From the cell containing the given text, extract its center point as [X, Y] coordinate. 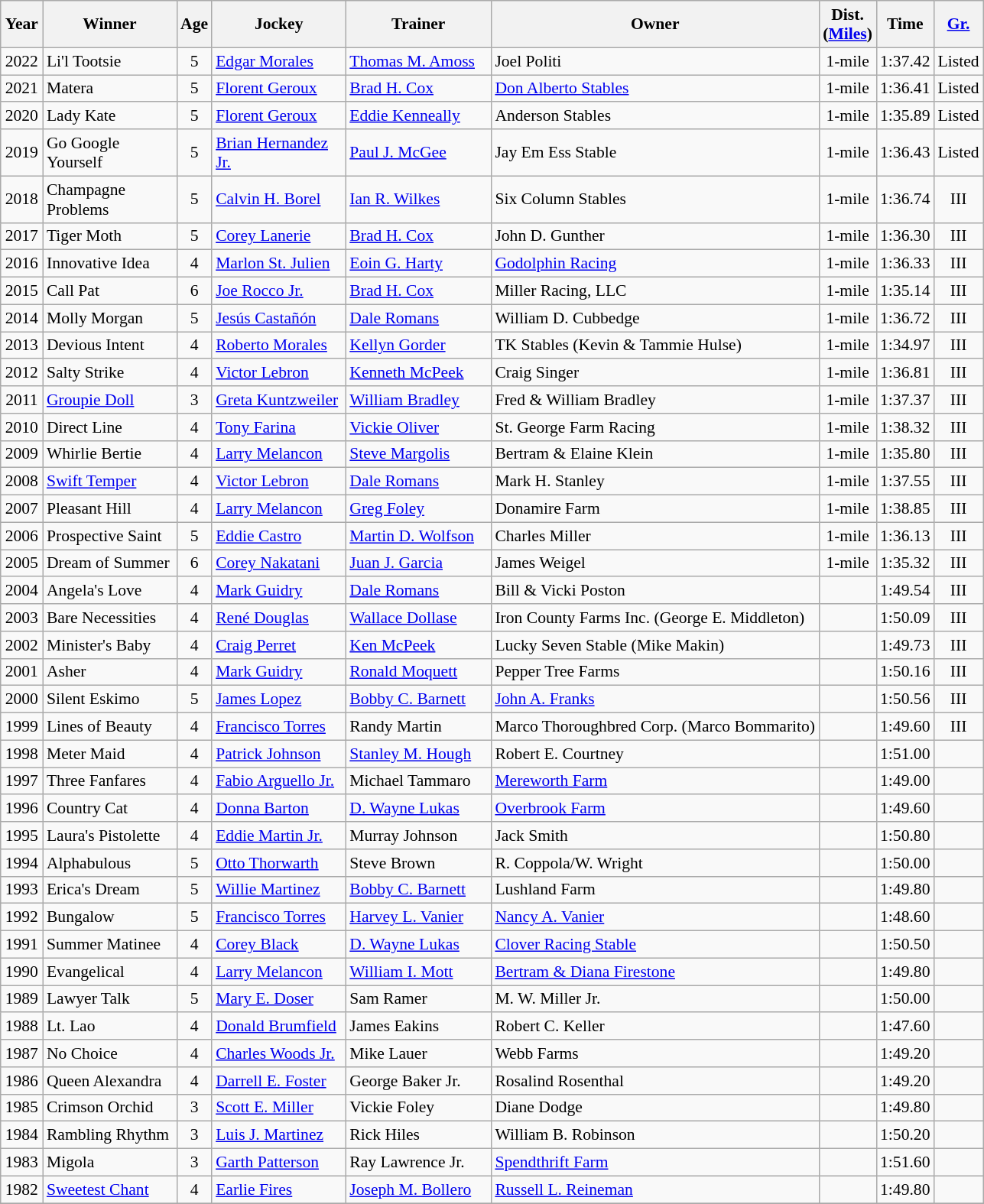
William D. Cubbedge [654, 318]
Angela's Love [110, 591]
Gr. [958, 24]
Luis J. Martinez [278, 1135]
2008 [21, 482]
1997 [21, 781]
Alphabulous [110, 863]
John A. Franks [654, 699]
Harvey L. Vanier [418, 917]
Eddie Castro [278, 536]
Randy Martin [418, 727]
Dist. (Miles) [847, 24]
Evangelical [110, 972]
Groupie Doll [110, 400]
Tony Farina [278, 427]
William Bradley [418, 400]
Willie Martinez [278, 890]
Patrick Johnson [278, 754]
1992 [21, 917]
2001 [21, 672]
Lucky Seven Stable (Mike Makin) [654, 645]
Ray Lawrence Jr. [418, 1163]
René Douglas [278, 618]
2011 [21, 400]
1983 [21, 1163]
No Choice [110, 1053]
Kellyn Gorder [418, 346]
Devious Intent [110, 346]
1:48.60 [905, 917]
Robert E. Courtney [654, 754]
Earlie Fires [278, 1189]
Trainer [418, 24]
Joe Rocco Jr. [278, 291]
Call Pat [110, 291]
Salty Strike [110, 373]
St. George Farm Racing [654, 427]
Bungalow [110, 917]
2014 [21, 318]
Corey Black [278, 945]
Age [194, 24]
2006 [21, 536]
Wallace Dollase [418, 618]
2017 [21, 236]
2002 [21, 645]
Molly Morgan [110, 318]
Edgar Morales [278, 61]
Winner [110, 24]
Craig Singer [654, 373]
Robert C. Keller [654, 1027]
TK Stables (Kevin & Tammie Hulse) [654, 346]
Darrell E. Foster [278, 1081]
Crimson Orchid [110, 1108]
Sam Ramer [418, 999]
Mike Lauer [418, 1053]
Steve Margolis [418, 454]
Vickie Oliver [418, 427]
Charles Miller [654, 536]
1993 [21, 890]
1:38.85 [905, 509]
1991 [21, 945]
1:50.20 [905, 1135]
Time [905, 24]
Eddie Kenneally [418, 116]
Country Cat [110, 809]
2022 [21, 61]
1:36.74 [905, 199]
Ken McPeek [418, 645]
Migola [110, 1163]
1984 [21, 1135]
Prospective Saint [110, 536]
Bare Necessities [110, 618]
Lushland Farm [654, 890]
Donna Barton [278, 809]
Michael Tammaro [418, 781]
1:50.50 [905, 945]
Fred & William Bradley [654, 400]
1988 [21, 1027]
1:35.14 [905, 291]
Paul J. McGee [418, 153]
Bertram & Elaine Klein [654, 454]
1:36.43 [905, 153]
Innovative Idea [110, 264]
1996 [21, 809]
1:36.30 [905, 236]
2009 [21, 454]
Calvin H. Borel [278, 199]
Sweetest Chant [110, 1189]
Silent Eskimo [110, 699]
Vickie Foley [418, 1108]
Tiger Moth [110, 236]
1:37.55 [905, 482]
Roberto Morales [278, 346]
Thomas M. Amoss [418, 61]
Russell L. Reineman [654, 1189]
2013 [21, 346]
1:36.72 [905, 318]
2015 [21, 291]
Otto Thorwarth [278, 863]
1:47.60 [905, 1027]
2018 [21, 199]
James Eakins [418, 1027]
Kenneth McPeek [418, 373]
Jay Em Ess Stable [654, 153]
2005 [21, 563]
Corey Lanerie [278, 236]
2007 [21, 509]
1:37.37 [905, 400]
1:51.60 [905, 1163]
Overbrook Farm [654, 809]
Steve Brown [418, 863]
Three Fanfares [110, 781]
Whirlie Bertie [110, 454]
Nancy A. Vanier [654, 917]
Don Alberto Stables [654, 89]
Matera [110, 89]
1:37.42 [905, 61]
1:50.80 [905, 836]
1:38.32 [905, 427]
1:51.00 [905, 754]
2003 [21, 618]
2012 [21, 373]
1999 [21, 727]
Year [21, 24]
George Baker Jr. [418, 1081]
Lines of Beauty [110, 727]
Ian R. Wilkes [418, 199]
Eddie Martin Jr. [278, 836]
1:36.81 [905, 373]
Fabio Arguello Jr. [278, 781]
James Weigel [654, 563]
Marlon St. Julien [278, 264]
1990 [21, 972]
Mary E. Doser [278, 999]
Eoin G. Harty [418, 264]
Joel Politi [654, 61]
1:50.09 [905, 618]
1:49.73 [905, 645]
Clover Racing Stable [654, 945]
Dream of Summer [110, 563]
Martin D. Wolfson [418, 536]
Jockey [278, 24]
Mereworth Farm [654, 781]
James Lopez [278, 699]
Diane Dodge [654, 1108]
2010 [21, 427]
Donald Brumfield [278, 1027]
Anderson Stables [654, 116]
1:36.41 [905, 89]
Scott E. Miller [278, 1108]
Six Column Stables [654, 199]
M. W. Miller Jr. [654, 999]
Rosalind Rosenthal [654, 1081]
1:36.13 [905, 536]
Juan J. Garcia [418, 563]
Greta Kuntzweiler [278, 400]
Spendthrift Farm [654, 1163]
Laura's Pistolette [110, 836]
William B. Robinson [654, 1135]
Charles Woods Jr. [278, 1053]
Greg Foley [418, 509]
Jesús Castañón [278, 318]
Pepper Tree Farms [654, 672]
Rick Hiles [418, 1135]
Murray Johnson [418, 836]
1982 [21, 1189]
Lt. Lao [110, 1027]
Craig Perret [278, 645]
1994 [21, 863]
Summer Matinee [110, 945]
Webb Farms [654, 1053]
Brian Hernandez Jr. [278, 153]
1986 [21, 1081]
Mark H. Stanley [654, 482]
Bertram & Diana Firestone [654, 972]
Garth Patterson [278, 1163]
2019 [21, 153]
Lawyer Talk [110, 999]
Miller Racing, LLC [654, 291]
Godolphin Racing [654, 264]
Rambling Rhythm [110, 1135]
2020 [21, 116]
Jack Smith [654, 836]
1:35.32 [905, 563]
1:50.16 [905, 672]
Minister's Baby [110, 645]
Swift Temper [110, 482]
1:35.80 [905, 454]
Iron County Farms Inc. (George E. Middleton) [654, 618]
Direct Line [110, 427]
Stanley M. Hough [418, 754]
Corey Nakatani [278, 563]
John D. Gunther [654, 236]
1:49.54 [905, 591]
1:49.00 [905, 781]
Bill & Vicki Poston [654, 591]
Marco Thoroughbred Corp. (Marco Bommarito) [654, 727]
R. Coppola/W. Wright [654, 863]
Joseph M. Bollero [418, 1189]
Champagne Problems [110, 199]
1998 [21, 754]
1:34.97 [905, 346]
2000 [21, 699]
Meter Maid [110, 754]
2021 [21, 89]
William I. Mott [418, 972]
1985 [21, 1108]
Ronald Moquett [418, 672]
Asher [110, 672]
Erica's Dream [110, 890]
1995 [21, 836]
Donamire Farm [654, 509]
Li'l Tootsie [110, 61]
Pleasant Hill [110, 509]
2004 [21, 591]
2016 [21, 264]
1987 [21, 1053]
Lady Kate [110, 116]
1:50.56 [905, 699]
1:36.33 [905, 264]
Go Google Yourself [110, 153]
1:35.89 [905, 116]
Owner [654, 24]
1989 [21, 999]
Queen Alexandra [110, 1081]
